Locate the cell with the specified text and output its (x, y) center coordinate. 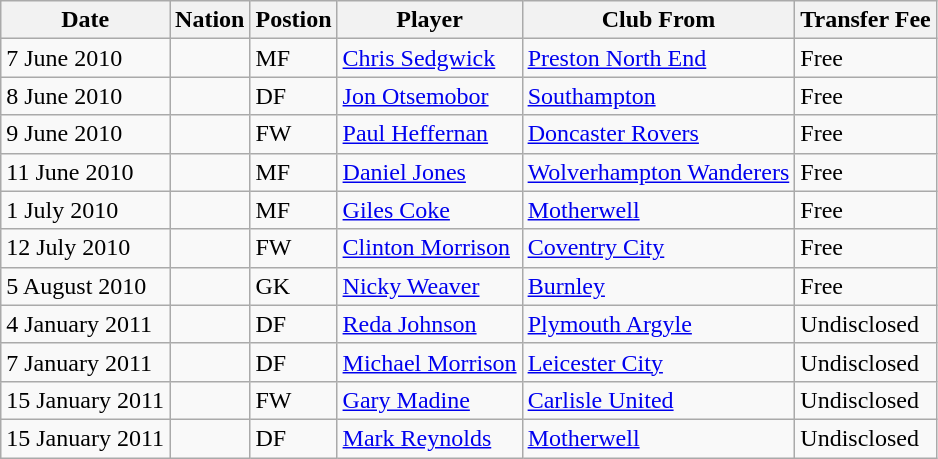
Postion (294, 20)
4 January 2011 (86, 324)
5 August 2010 (86, 286)
7 January 2011 (86, 362)
Nicky Weaver (430, 286)
Plymouth Argyle (658, 324)
Transfer Fee (866, 20)
Player (430, 20)
GK (294, 286)
Date (86, 20)
9 June 2010 (86, 134)
Southampton (658, 96)
Club From (658, 20)
1 July 2010 (86, 210)
Doncaster Rovers (658, 134)
Coventry City (658, 248)
Jon Otsemobor (430, 96)
Giles Coke (430, 210)
Wolverhampton Wanderers (658, 172)
Gary Madine (430, 400)
Daniel Jones (430, 172)
Burnley (658, 286)
Paul Heffernan (430, 134)
Nation (210, 20)
Preston North End (658, 58)
Leicester City (658, 362)
Clinton Morrison (430, 248)
7 June 2010 (86, 58)
Mark Reynolds (430, 438)
Michael Morrison (430, 362)
12 July 2010 (86, 248)
Carlisle United (658, 400)
8 June 2010 (86, 96)
11 June 2010 (86, 172)
Chris Sedgwick (430, 58)
Reda Johnson (430, 324)
